Extract the (x, y) coordinate from the center of the cell holding the provided text.  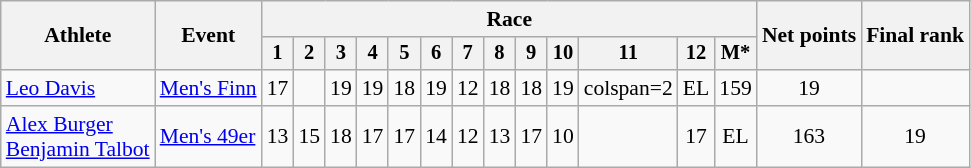
2 (309, 54)
colspan=2 (628, 88)
6 (436, 54)
14 (436, 136)
3 (341, 54)
5 (404, 54)
Net points (809, 36)
163 (809, 136)
11 (628, 54)
Final rank (915, 36)
Race (510, 19)
8 (500, 54)
1 (278, 54)
15 (309, 136)
Athlete (78, 36)
Leo Davis (78, 88)
Men's 49er (208, 136)
Event (208, 36)
Alex BurgerBenjamin Talbot (78, 136)
159 (736, 88)
4 (373, 54)
9 (531, 54)
Men's Finn (208, 88)
M* (736, 54)
7 (468, 54)
